For the text-containing cell, return its midpoint in (X, Y) coordinate format. 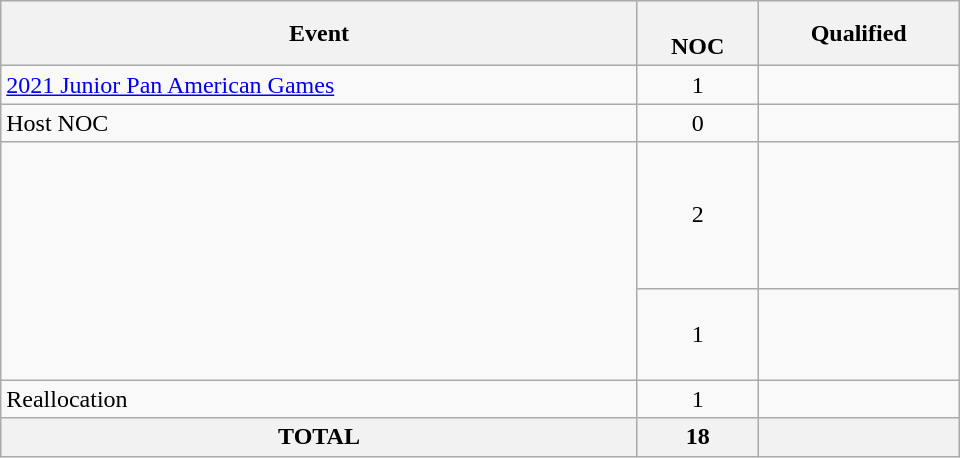
2021 Junior Pan American Games (319, 85)
2 (698, 215)
0 (698, 123)
Reallocation (319, 399)
Host NOC (319, 123)
Qualified (858, 34)
Event (319, 34)
TOTAL (319, 437)
NOC (698, 34)
18 (698, 437)
